Return [x, y] of the center of cell containing provided text 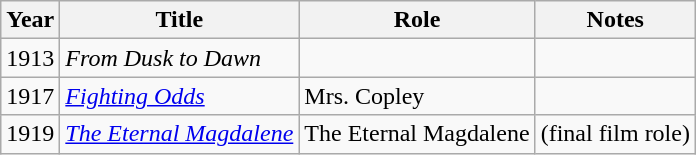
Fighting Odds [180, 96]
1919 [30, 134]
Year [30, 20]
Notes [615, 20]
1913 [30, 58]
Title [180, 20]
From Dusk to Dawn [180, 58]
Mrs. Copley [417, 96]
1917 [30, 96]
(final film role) [615, 134]
Role [417, 20]
